Capture the cell that displays the provided text and extract its [X, Y] central coordinate. 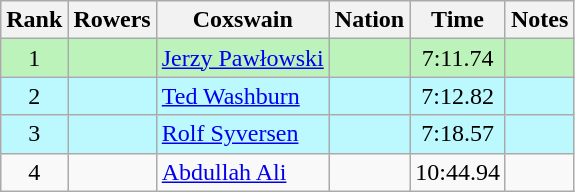
Rank [34, 20]
3 [34, 134]
7:18.57 [458, 134]
Rowers [112, 20]
Nation [369, 20]
Rolf Syversen [242, 134]
Time [458, 20]
2 [34, 96]
Abdullah Ali [242, 172]
7:11.74 [458, 58]
Ted Washburn [242, 96]
Jerzy Pawłowski [242, 58]
Coxswain [242, 20]
7:12.82 [458, 96]
10:44.94 [458, 172]
Notes [539, 20]
1 [34, 58]
4 [34, 172]
